Search for the cell housing the specified text and yield its [X, Y] center coordinate. 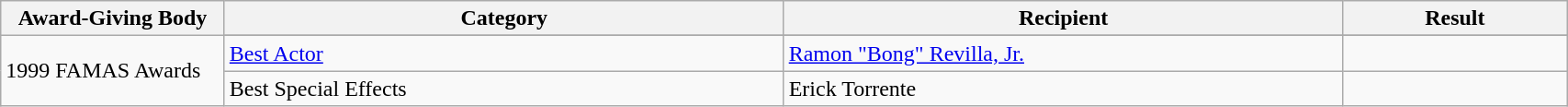
Best Special Effects [503, 89]
1999 FAMAS Awards [113, 71]
Best Actor [503, 53]
Ramon "Bong" Revilla, Jr. [1064, 53]
Erick Torrente [1064, 89]
Category [503, 18]
Award-Giving Body [113, 18]
Result [1455, 18]
Recipient [1064, 18]
